Pinpoint the cell where the given text exists, returning its [x, y] midpoint coordinate. 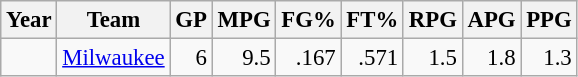
MPG [244, 20]
APG [492, 20]
.167 [308, 58]
9.5 [244, 58]
GP [191, 20]
FT% [372, 20]
Team [114, 20]
1.5 [432, 58]
1.8 [492, 58]
PPG [549, 20]
Milwaukee [114, 58]
Year [29, 20]
6 [191, 58]
FG% [308, 20]
RPG [432, 20]
1.3 [549, 58]
.571 [372, 58]
